Find where the given text appears and provide that cell's center as (X, Y) coordinate. 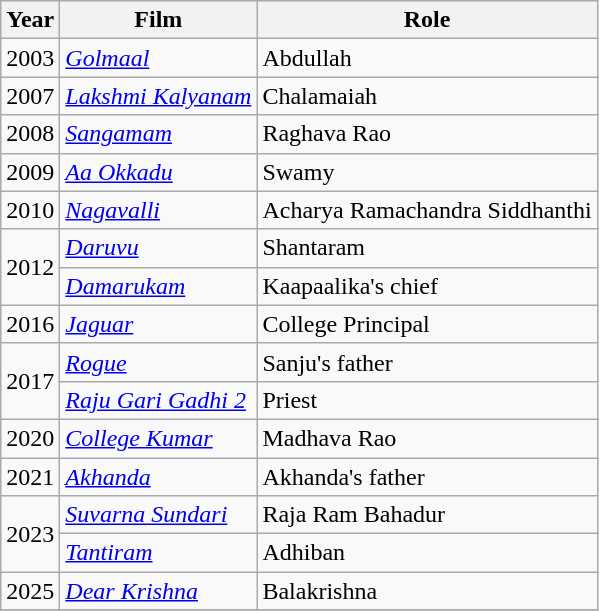
Role (427, 20)
Year (30, 20)
Golmaal (158, 58)
Damarukam (158, 286)
2010 (30, 210)
Dear Krishna (158, 591)
Suvarna Sundari (158, 515)
Aa Okkadu (158, 172)
Priest (427, 400)
2023 (30, 534)
Sanju's father (427, 362)
2008 (30, 134)
2021 (30, 477)
Lakshmi Kalyanam (158, 96)
Sangamam (158, 134)
Akhanda's father (427, 477)
Raja Ram Bahadur (427, 515)
Jaguar (158, 324)
2016 (30, 324)
Raghava Rao (427, 134)
Adhiban (427, 553)
Akhanda (158, 477)
2003 (30, 58)
Raju Gari Gadhi 2 (158, 400)
Swamy (427, 172)
2017 (30, 381)
Abdullah (427, 58)
College Kumar (158, 438)
College Principal (427, 324)
Tantiram (158, 553)
2009 (30, 172)
Shantaram (427, 248)
Acharya Ramachandra Siddhanthi (427, 210)
2025 (30, 591)
Daruvu (158, 248)
Chalamaiah (427, 96)
Balakrishna (427, 591)
Madhava Rao (427, 438)
2020 (30, 438)
Nagavalli (158, 210)
Kaapaalika's chief (427, 286)
2007 (30, 96)
2012 (30, 267)
Rogue (158, 362)
Film (158, 20)
